From the cell containing the given text, extract its center point as (x, y) coordinate. 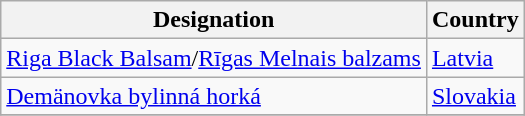
Country (475, 20)
Latvia (475, 58)
Demänovka bylinná horká (214, 96)
Slovakia (475, 96)
Riga Black Balsam/Rīgas Melnais balzams (214, 58)
Designation (214, 20)
